Provide the (x, y) coordinate of the cell's center where the given text is located.  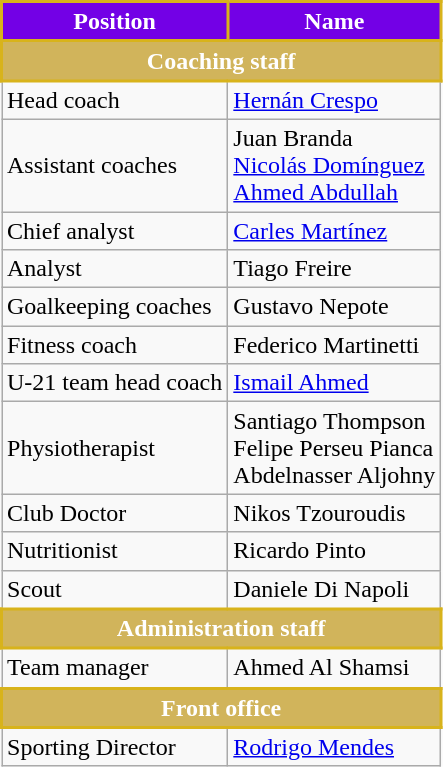
Ricardo Pinto (334, 551)
Analyst (115, 269)
Sporting Director (115, 748)
Rodrigo Mendes (334, 748)
Ismail Ahmed (334, 383)
Federico Martinetti (334, 345)
Santiago Thompson Felipe Perseu Pianca Abdelnasser Aljohny (334, 448)
Assistant coaches (115, 165)
Goalkeeping coaches (115, 307)
U-21 team head coach (115, 383)
Physiotherapist (115, 448)
Hernán Crespo (334, 100)
Tiago Freire (334, 269)
Ahmed Al Shamsi (334, 668)
Nikos Tzouroudis (334, 513)
Juan Branda Nicolás Domínguez Ahmed Abdullah (334, 165)
Carles Martínez (334, 231)
Name (334, 22)
Scout (115, 590)
Administration staff (222, 629)
Nutritionist (115, 551)
Gustavo Nepote (334, 307)
Coaching staff (222, 61)
Position (115, 22)
Chief analyst (115, 231)
Club Doctor (115, 513)
Head coach (115, 100)
Front office (222, 708)
Fitness coach (115, 345)
Daniele Di Napoli (334, 590)
Team manager (115, 668)
